Return (x, y) of the center of cell containing provided text 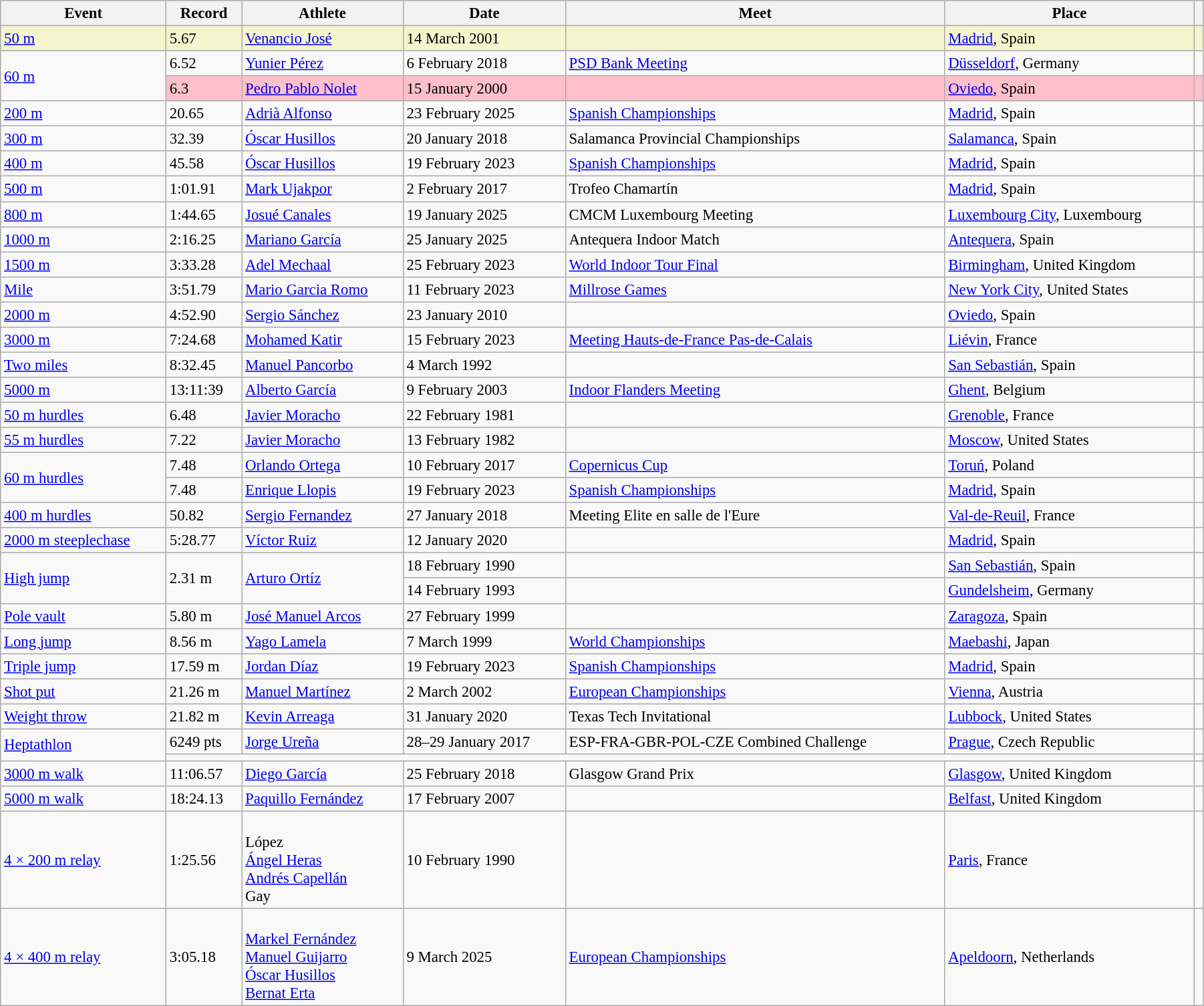
300 m (84, 139)
20 January 2018 (484, 139)
Mario Garcia Romo (322, 289)
8:32.45 (204, 365)
7:24.68 (204, 340)
17 February 2007 (484, 799)
Mark Ujakpor (322, 189)
7.22 (204, 440)
3:51.79 (204, 289)
400 m hurdles (84, 516)
Weight throw (84, 717)
31 January 2020 (484, 717)
25 January 2025 (484, 239)
Val-de-Reuil, France (1069, 516)
20.65 (204, 114)
200 m (84, 114)
1:44.65 (204, 214)
15 January 2000 (484, 89)
Markel FernándezManuel GuijarroÓscar HusillosBernat Erta (322, 957)
10 February 2017 (484, 466)
Manuel Pancorbo (322, 365)
José Manuel Arcos (322, 616)
1:25.56 (204, 860)
18:24.13 (204, 799)
Mile (84, 289)
60 m hurdles (84, 478)
9 March 2025 (484, 957)
6 February 2018 (484, 63)
Paris, France (1069, 860)
Orlando Ortega (322, 466)
5:28.77 (204, 540)
Millrose Games (755, 289)
Manuel Martínez (322, 691)
Pole vault (84, 616)
Mariano García (322, 239)
21.82 m (204, 717)
25 February 2023 (484, 265)
Triple jump (84, 666)
Gundelsheim, Germany (1069, 591)
11:06.57 (204, 774)
ESP-FRA-GBR-POL-CZE Combined Challenge (755, 741)
Meeting Hauts-de-France Pas-de-Calais (755, 340)
2.31 m (204, 578)
Antequera Indoor Match (755, 239)
500 m (84, 189)
Liévin, France (1069, 340)
Jorge Ureña (322, 741)
14 March 2001 (484, 39)
4 March 1992 (484, 365)
Josué Canales (322, 214)
High jump (84, 578)
Jordan Díaz (322, 666)
3:33.28 (204, 265)
2000 m (84, 315)
6249 pts (204, 741)
World Championships (755, 641)
50 m (84, 39)
Two miles (84, 365)
Texas Tech Invitational (755, 717)
60 m (84, 76)
Vienna, Austria (1069, 691)
50.82 (204, 516)
6.3 (204, 89)
Glasgow Grand Prix (755, 774)
Adel Mechaal (322, 265)
New York City, United States (1069, 289)
Record (204, 13)
CMCM Luxembourg Meeting (755, 214)
Moscow, United States (1069, 440)
Date (484, 13)
Toruń, Poland (1069, 466)
Salamanca Provincial Championships (755, 139)
Long jump (84, 641)
Düsseldorf, Germany (1069, 63)
Meet (755, 13)
LópezÁngel HerasAndrés CapellánGay (322, 860)
800 m (84, 214)
Copernicus Cup (755, 466)
Prague, Czech Republic (1069, 741)
27 January 2018 (484, 516)
Meeting Elite en salle de l'Eure (755, 516)
Salamanca, Spain (1069, 139)
Belfast, United Kingdom (1069, 799)
Diego García (322, 774)
2 February 2017 (484, 189)
World Indoor Tour Final (755, 265)
400 m (84, 164)
Yunier Pérez (322, 63)
Event (84, 13)
7 March 1999 (484, 641)
Maebashi, Japan (1069, 641)
3000 m walk (84, 774)
Adrià Alfonso (322, 114)
Birmingham, United Kingdom (1069, 265)
Sergio Fernandez (322, 516)
12 January 2020 (484, 540)
18 February 1990 (484, 566)
5.67 (204, 39)
5.80 m (204, 616)
3:05.18 (204, 957)
1000 m (84, 239)
Apeldoorn, Netherlands (1069, 957)
Grenoble, France (1069, 415)
Pedro Pablo Nolet (322, 89)
2:16.25 (204, 239)
28–29 January 2017 (484, 741)
10 February 1990 (484, 860)
1500 m (84, 265)
2 March 2002 (484, 691)
Ghent, Belgium (1069, 390)
5000 m (84, 390)
Kevin Arreaga (322, 717)
Heptathlon (84, 745)
Trofeo Chamartín (755, 189)
Indoor Flanders Meeting (755, 390)
Alberto García (322, 390)
Enrique Llopis (322, 490)
Place (1069, 13)
8.56 m (204, 641)
Víctor Ruiz (322, 540)
13 February 1982 (484, 440)
Mohamed Katir (322, 340)
22 February 1981 (484, 415)
2000 m steeplechase (84, 540)
Arturo Ortíz (322, 578)
4 × 200 m relay (84, 860)
14 February 1993 (484, 591)
4 × 400 m relay (84, 957)
19 January 2025 (484, 214)
13:11:39 (204, 390)
Zaragoza, Spain (1069, 616)
Venancio José (322, 39)
Athlete (322, 13)
3000 m (84, 340)
17.59 m (204, 666)
50 m hurdles (84, 415)
Paquillo Fernández (322, 799)
32.39 (204, 139)
45.58 (204, 164)
5000 m walk (84, 799)
Lubbock, United States (1069, 717)
PSD Bank Meeting (755, 63)
Luxembourg City, Luxembourg (1069, 214)
23 February 2025 (484, 114)
23 January 2010 (484, 315)
Sergio Sánchez (322, 315)
55 m hurdles (84, 440)
4:52.90 (204, 315)
6.52 (204, 63)
Antequera, Spain (1069, 239)
Glasgow, United Kingdom (1069, 774)
11 February 2023 (484, 289)
1:01.91 (204, 189)
6.48 (204, 415)
27 February 1999 (484, 616)
25 February 2018 (484, 774)
15 February 2023 (484, 340)
Yago Lamela (322, 641)
21.26 m (204, 691)
Shot put (84, 691)
9 February 2003 (484, 390)
